Identify which cell holds the provided text, then report its (X, Y) central coordinate. 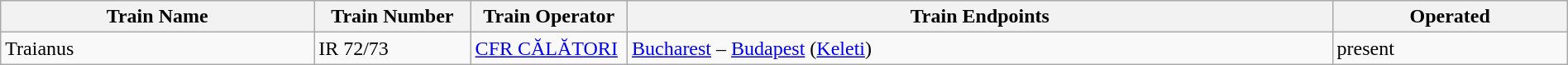
Train Operator (549, 17)
IR 72/73 (392, 48)
Train Endpoints (981, 17)
Bucharest – Budapest (Keleti) (981, 48)
Traianus (157, 48)
present (1450, 48)
Train Number (392, 17)
CFR CĂLĂTORI (549, 48)
Operated (1450, 17)
Train Name (157, 17)
